Determine the [x, y] coordinate at the center of the cell enclosing the given text.  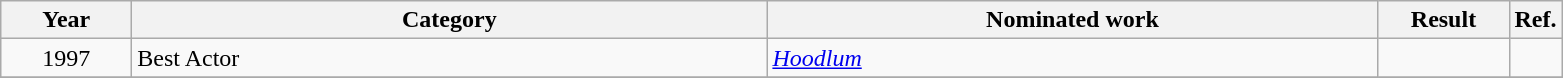
1997 [66, 58]
Hoodlum [1072, 58]
Year [66, 20]
Ref. [1536, 20]
Best Actor [450, 58]
Nominated work [1072, 20]
Result [1444, 20]
Category [450, 20]
